Locate the cell with the specified text and output its (x, y) center coordinate. 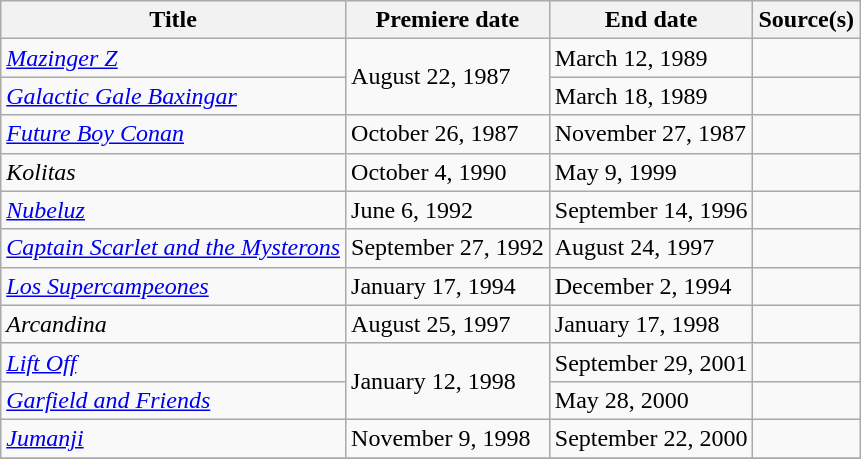
September 29, 2001 (651, 362)
December 2, 1994 (651, 286)
January 17, 1994 (448, 286)
January 12, 1998 (448, 381)
Future Boy Conan (174, 134)
October 4, 1990 (448, 172)
Lift Off (174, 362)
Title (174, 20)
August 22, 1987 (448, 77)
Source(s) (806, 20)
Mazinger Z (174, 58)
Arcandina (174, 324)
May 9, 1999 (651, 172)
October 26, 1987 (448, 134)
March 12, 1989 (651, 58)
Los Supercampeones (174, 286)
November 9, 1998 (448, 438)
June 6, 1992 (448, 210)
September 27, 1992 (448, 248)
Nubeluz (174, 210)
March 18, 1989 (651, 96)
August 25, 1997 (448, 324)
September 14, 1996 (651, 210)
May 28, 2000 (651, 400)
Galactic Gale Baxingar (174, 96)
January 17, 1998 (651, 324)
Captain Scarlet and the Mysterons (174, 248)
September 22, 2000 (651, 438)
Premiere date (448, 20)
November 27, 1987 (651, 134)
Kolitas (174, 172)
August 24, 1997 (651, 248)
End date (651, 20)
Garfield and Friends (174, 400)
Jumanji (174, 438)
